Identify which cell holds the provided text, then report its (X, Y) central coordinate. 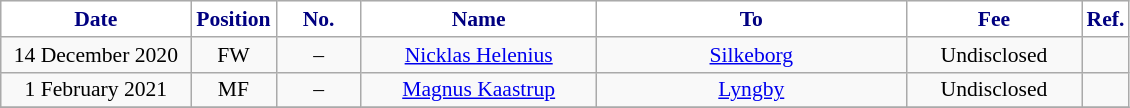
To (751, 19)
FW (234, 55)
Silkeborg (751, 55)
Date (96, 19)
No. (318, 19)
14 December 2020 (96, 55)
Name (478, 19)
Magnus Kaastrup (478, 90)
Nicklas Helenius (478, 55)
MF (234, 90)
Ref. (1106, 19)
1 February 2021 (96, 90)
Position (234, 19)
Fee (994, 19)
Lyngby (751, 90)
